From the cell containing the given text, extract its center point as (X, Y) coordinate. 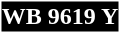
WB 9619 Y (60, 17)
